Capture the cell that displays the provided text and extract its (x, y) central coordinate. 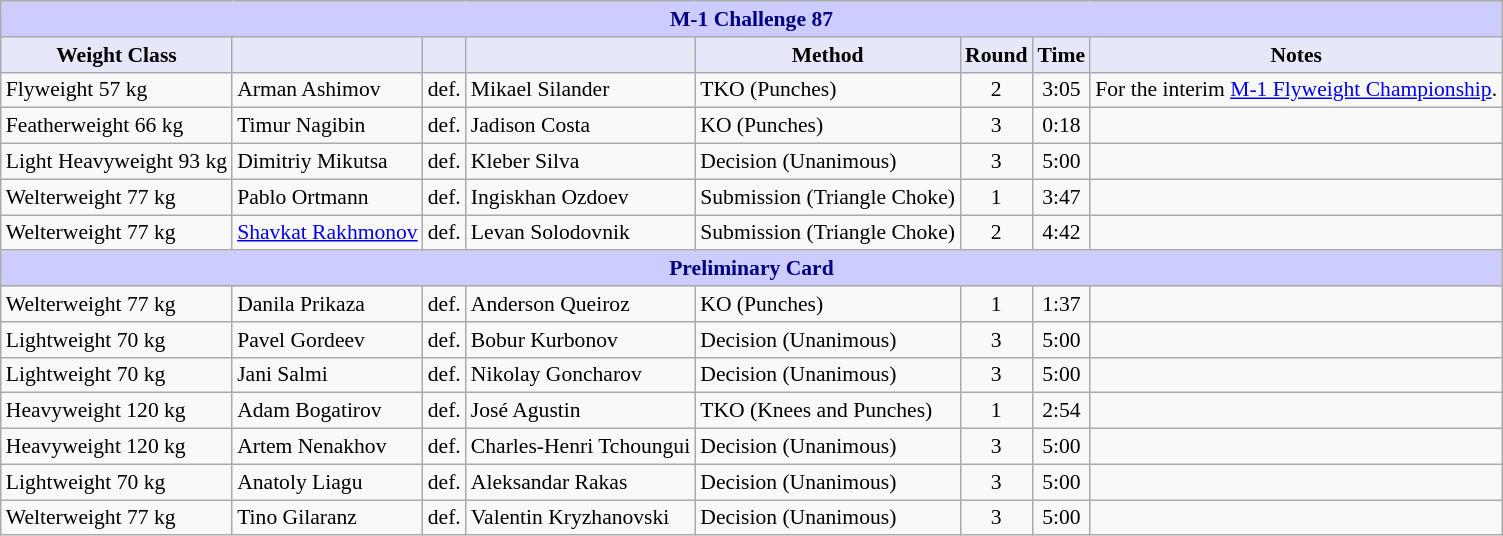
Dimitriy Mikutsa (328, 162)
Time (1062, 55)
Anatoly Liagu (328, 482)
Method (828, 55)
4:42 (1062, 233)
Round (996, 55)
0:18 (1062, 126)
TKO (Knees and Punches) (828, 411)
3:47 (1062, 197)
Aleksandar Rakas (580, 482)
Bobur Kurbonov (580, 340)
Pablo Ortmann (328, 197)
Shavkat Rakhmonov (328, 233)
2:54 (1062, 411)
Mikael Silander (580, 90)
Tino Gilaranz (328, 518)
Weight Class (116, 55)
For the interim M-1 Flyweight Championship. (1296, 90)
Nikolay Goncharov (580, 375)
Pavel Gordeev (328, 340)
Charles-Henri Tchoungui (580, 447)
Levan Solodovnik (580, 233)
Artem Nenakhov (328, 447)
TKO (Punches) (828, 90)
José Agustin (580, 411)
Notes (1296, 55)
3:05 (1062, 90)
Anderson Queiroz (580, 304)
Valentin Kryzhanovski (580, 518)
Adam Bogatirov (328, 411)
Arman Ashimov (328, 90)
Kleber Silva (580, 162)
Ingiskhan Ozdoev (580, 197)
Danila Prikaza (328, 304)
M-1 Challenge 87 (752, 19)
Light Heavyweight 93 kg (116, 162)
Jadison Costa (580, 126)
Preliminary Card (752, 269)
Flyweight 57 kg (116, 90)
Jani Salmi (328, 375)
Timur Nagibin (328, 126)
1:37 (1062, 304)
Featherweight 66 kg (116, 126)
